Identify which cell holds the provided text, then report its [X, Y] central coordinate. 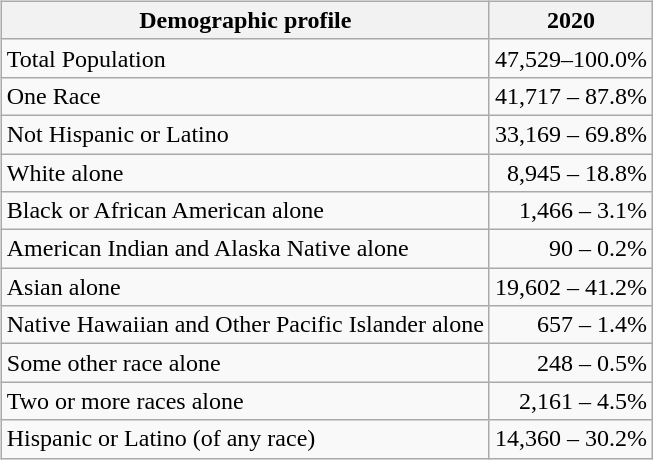
41,717 – 87.8% [570, 96]
33,169 – 69.8% [570, 134]
Asian alone [245, 287]
Total Population [245, 58]
1,466 – 3.1% [570, 211]
8,945 – 18.8% [570, 173]
19,602 – 41.2% [570, 287]
2020 [570, 20]
Some other race alone [245, 363]
657 – 1.4% [570, 325]
One Race [245, 96]
Native Hawaiian and Other Pacific Islander alone [245, 325]
Black or African American alone [245, 211]
14,360 – 30.2% [570, 439]
248 – 0.5% [570, 363]
47,529–100.0% [570, 58]
White alone [245, 173]
2,161 – 4.5% [570, 401]
Demographic profile [245, 20]
Not Hispanic or Latino [245, 134]
American Indian and Alaska Native alone [245, 249]
Hispanic or Latino (of any race) [245, 439]
90 – 0.2% [570, 249]
Two or more races alone [245, 401]
